Return the [X, Y] coordinate for the center point of the cell that contains the specified text.  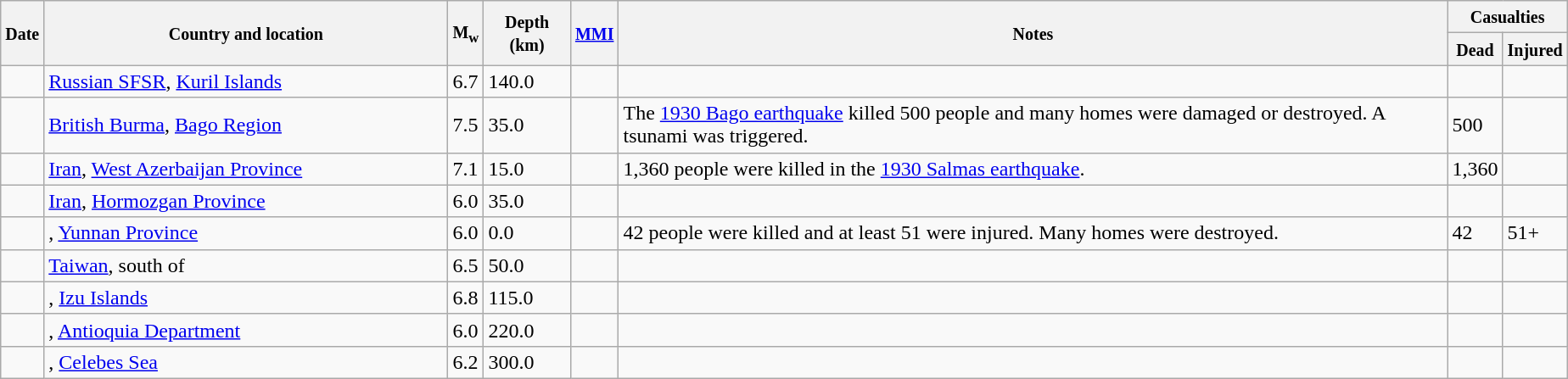
7.1 [466, 169]
Dead [1475, 49]
, Antioquia Department [246, 330]
Iran, West Azerbaijan Province [246, 169]
Notes [1033, 33]
MMI [594, 33]
6.7 [466, 81]
140.0 [528, 81]
7.5 [466, 125]
42 [1475, 233]
, Izu Islands [246, 298]
300.0 [528, 362]
British Burma, Bago Region [246, 125]
6.5 [466, 265]
6.8 [466, 298]
220.0 [528, 330]
42 people were killed and at least 51 were injured. Many homes were destroyed. [1033, 233]
Casualties [1507, 17]
Depth (km) [528, 33]
, Yunnan Province [246, 233]
Taiwan, south of [246, 265]
6.2 [466, 362]
Russian SFSR, Kuril Islands [246, 81]
0.0 [528, 233]
, Celebes Sea [246, 362]
1,360 [1475, 169]
The 1930 Bago earthquake killed 500 people and many homes were damaged or destroyed. A tsunami was triggered. [1033, 125]
Iran, Hormozgan Province [246, 201]
50.0 [528, 265]
Country and location [246, 33]
Date [22, 33]
51+ [1535, 233]
15.0 [528, 169]
Mw [466, 33]
500 [1475, 125]
Injured [1535, 49]
1,360 people were killed in the 1930 Salmas earthquake. [1033, 169]
115.0 [528, 298]
